Find where the given text appears and provide that cell's center as [X, Y] coordinate. 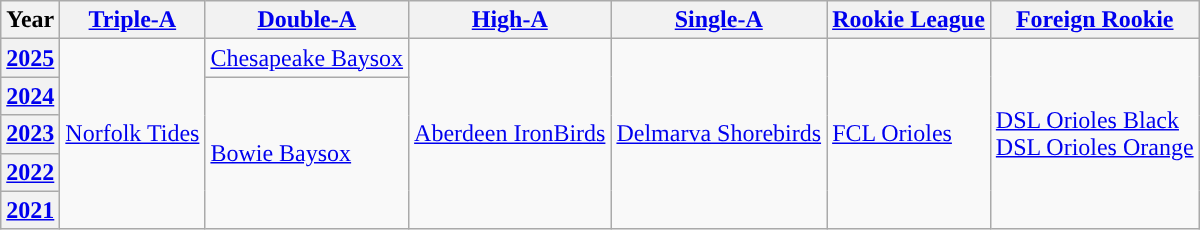
Single-A [719, 20]
FCL Orioles [909, 134]
Rookie League [909, 20]
2023 [30, 134]
Year [30, 20]
Triple-A [132, 20]
Delmarva Shorebirds [719, 134]
Foreign Rookie [1094, 20]
2024 [30, 96]
Bowie Baysox [307, 153]
DSL Orioles BlackDSL Orioles Orange [1094, 134]
Double-A [307, 20]
2022 [30, 172]
Norfolk Tides [132, 134]
Chesapeake Baysox [307, 58]
High-A [510, 20]
Aberdeen IronBirds [510, 134]
2025 [30, 58]
2021 [30, 210]
